Detect which cell encompasses the target text, then output its (X, Y) center coordinate. 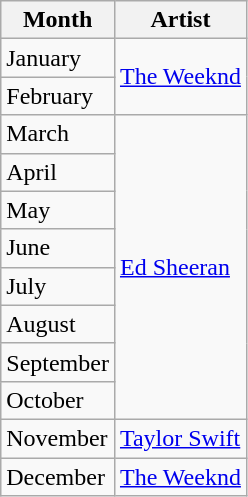
July (58, 286)
Ed Sheeran (180, 267)
May (58, 210)
June (58, 248)
August (58, 324)
Taylor Swift (180, 438)
April (58, 172)
January (58, 58)
September (58, 362)
December (58, 477)
Month (58, 20)
March (58, 134)
November (58, 438)
February (58, 96)
Artist (180, 20)
October (58, 400)
